Return (x, y) of the center of cell containing provided text 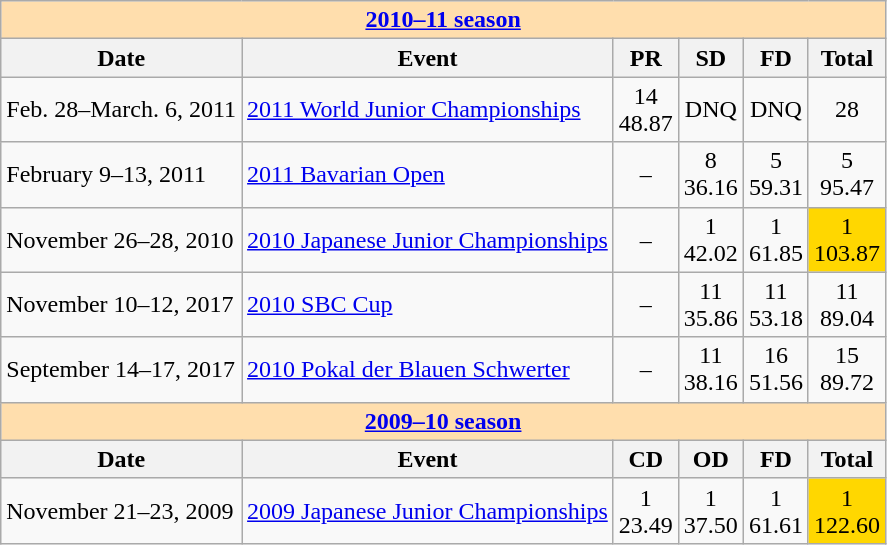
1 23.49 (646, 510)
28 (846, 110)
5 95.47 (846, 174)
CD (646, 459)
1 42.02 (710, 240)
Feb. 28–March. 6, 2011 (122, 110)
5 59.31 (776, 174)
14 48.87 (646, 110)
16 51.56 (776, 370)
November 26–28, 2010 (122, 240)
PR (646, 58)
November 10–12, 2017 (122, 304)
1 122.60 (846, 510)
February 9–13, 2011 (122, 174)
OD (710, 459)
2010 SBC Cup (428, 304)
2010–11 season (444, 20)
2010 Pokal der Blauen Schwerter (428, 370)
2009 Japanese Junior Championships (428, 510)
2009–10 season (444, 421)
11 35.86 (710, 304)
1 61.85 (776, 240)
SD (710, 58)
2011 Bavarian Open (428, 174)
2010 Japanese Junior Championships (428, 240)
11 53.18 (776, 304)
15 89.72 (846, 370)
8 36.16 (710, 174)
1 61.61 (776, 510)
1 103.87 (846, 240)
2011 World Junior Championships (428, 110)
November 21–23, 2009 (122, 510)
11 38.16 (710, 370)
1 37.50 (710, 510)
September 14–17, 2017 (122, 370)
11 89.04 (846, 304)
